Capture the cell that displays the provided text and extract its (X, Y) central coordinate. 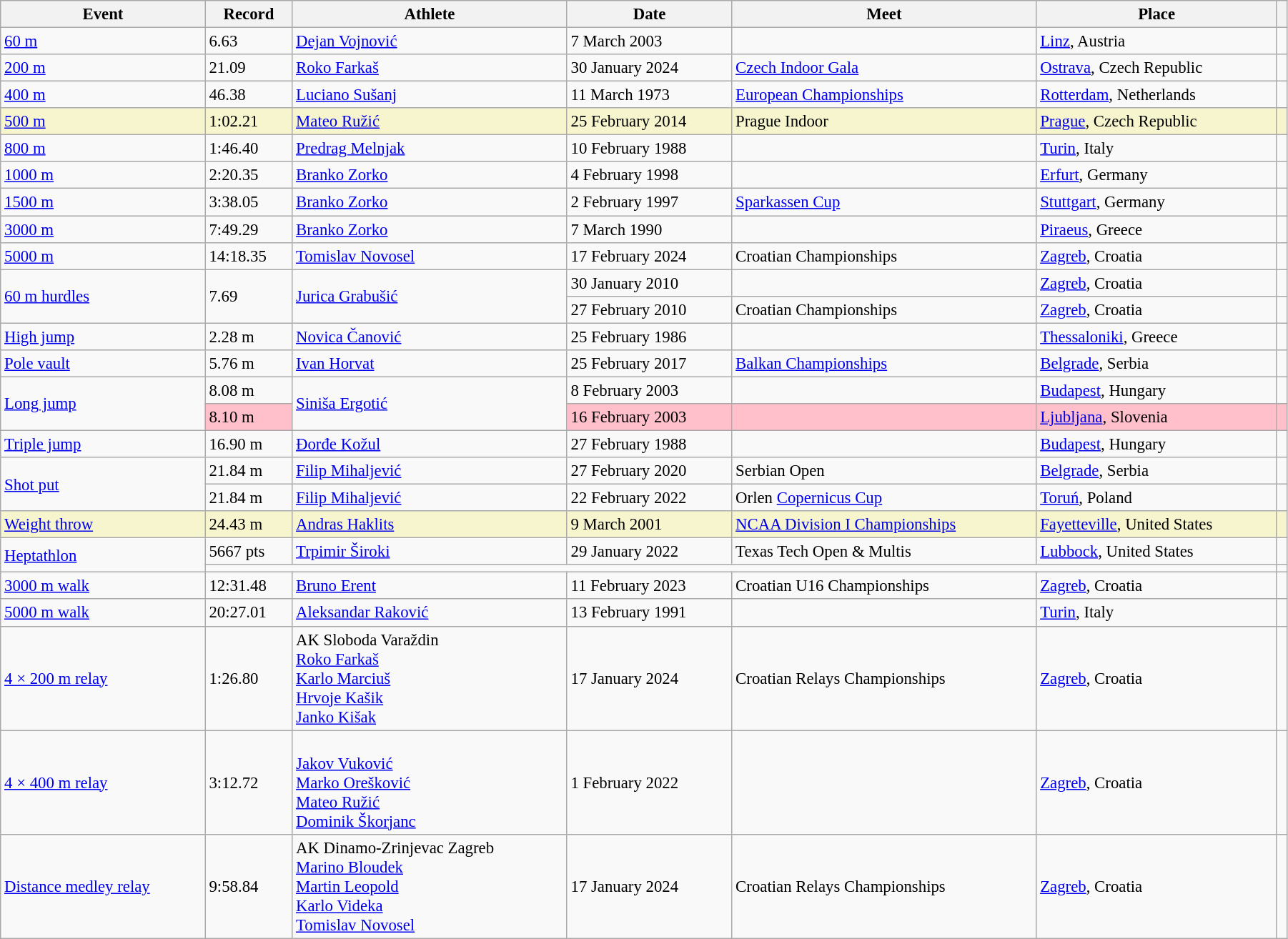
Jakov VukovićMarko OreškovićMateo RužićDominik Škorjanc (430, 782)
Trpimir Široki (430, 552)
4 × 400 m relay (103, 782)
Fayetteville, United States (1156, 525)
Toruń, Poland (1156, 498)
Novica Čanović (430, 337)
11 February 2023 (649, 586)
8.10 m (249, 417)
1000 m (103, 175)
Place (1156, 14)
27 February 2020 (649, 471)
16.90 m (249, 444)
Ostrava, Czech Republic (1156, 68)
European Championships (884, 95)
Đorđe Kožul (430, 444)
60 m (103, 41)
5667 pts (249, 552)
7:49.29 (249, 229)
Lubbock, United States (1156, 552)
1:26.80 (249, 678)
30 January 2024 (649, 68)
7 March 1990 (649, 229)
16 February 2003 (649, 417)
Ljubljana, Slovenia (1156, 417)
12:31.48 (249, 586)
NCAA Division I Championships (884, 525)
Jurica Grabušić (430, 296)
21.09 (249, 68)
Pole vault (103, 364)
5000 m walk (103, 613)
8 February 2003 (649, 390)
25 February 2017 (649, 364)
Triple jump (103, 444)
Prague Indoor (884, 121)
4 × 200 m relay (103, 678)
Andras Haklits (430, 525)
1:46.40 (249, 149)
1 February 2022 (649, 782)
25 February 1986 (649, 337)
4 February 1998 (649, 175)
Dejan Vojnović (430, 41)
3000 m (103, 229)
Orlen Copernicus Cup (884, 498)
High jump (103, 337)
Linz, Austria (1156, 41)
11 March 1973 (649, 95)
46.38 (249, 95)
500 m (103, 121)
Weight throw (103, 525)
1:02.21 (249, 121)
Croatian U16 Championships (884, 586)
Predrag Melnjak (430, 149)
Meet (884, 14)
Stuttgart, Germany (1156, 202)
24.43 m (249, 525)
3:12.72 (249, 782)
Thessaloniki, Greece (1156, 337)
Tomislav Novosel (430, 256)
AK Sloboda VaraždinRoko FarkašKarlo MarciušHrvoje KašikJanko Kišak (430, 678)
2.28 m (249, 337)
25 February 2014 (649, 121)
29 January 2022 (649, 552)
9 March 2001 (649, 525)
Athlete (430, 14)
8.08 m (249, 390)
2:20.35 (249, 175)
Distance medley relay (103, 886)
10 February 1988 (649, 149)
7.69 (249, 296)
Serbian Open (884, 471)
13 February 1991 (649, 613)
Roko Farkaš (430, 68)
200 m (103, 68)
1500 m (103, 202)
Mateo Ružić (430, 121)
Siniša Ergotić (430, 403)
14:18.35 (249, 256)
5000 m (103, 256)
30 January 2010 (649, 283)
17 February 2024 (649, 256)
27 February 1988 (649, 444)
Sparkassen Cup (884, 202)
800 m (103, 149)
AK Dinamo-Zrinjevac ZagrebMarino BloudekMartin LeopoldKarlo VidekaTomislav Novosel (430, 886)
2 February 1997 (649, 202)
Czech Indoor Gala (884, 68)
27 February 2010 (649, 309)
6.63 (249, 41)
Record (249, 14)
Aleksandar Raković (430, 613)
9:58.84 (249, 886)
Event (103, 14)
Piraeus, Greece (1156, 229)
400 m (103, 95)
Date (649, 14)
Ivan Horvat (430, 364)
Balkan Championships (884, 364)
60 m hurdles (103, 296)
Shot put (103, 485)
3:38.05 (249, 202)
20:27.01 (249, 613)
3000 m walk (103, 586)
Texas Tech Open & Multis (884, 552)
Luciano Sušanj (430, 95)
7 March 2003 (649, 41)
Prague, Czech Republic (1156, 121)
22 February 2022 (649, 498)
5.76 m (249, 364)
Bruno Erent (430, 586)
Long jump (103, 403)
Heptathlon (103, 555)
Rotterdam, Netherlands (1156, 95)
Erfurt, Germany (1156, 175)
